Provide the (x, y) coordinate of the cell's center where the given text is located.  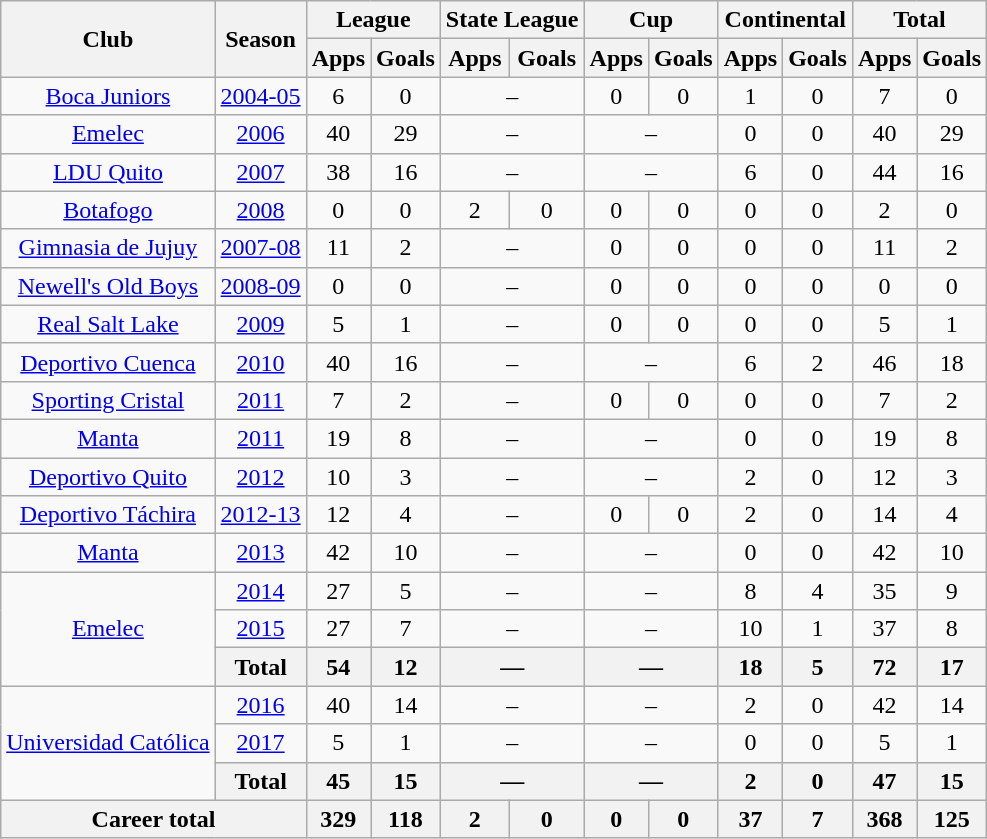
125 (952, 819)
Deportivo Táchira (108, 515)
2017 (260, 743)
2008 (260, 210)
118 (406, 819)
2014 (260, 591)
45 (338, 781)
2012 (260, 477)
LDU Quito (108, 172)
Real Salt Lake (108, 324)
9 (952, 591)
Cup (651, 20)
2006 (260, 134)
Continental (785, 20)
72 (884, 667)
State League (512, 20)
38 (338, 172)
Sporting Cristal (108, 400)
Universidad Católica (108, 743)
44 (884, 172)
368 (884, 819)
Career total (154, 819)
2016 (260, 705)
2009 (260, 324)
54 (338, 667)
2015 (260, 629)
47 (884, 781)
Club (108, 39)
2013 (260, 553)
2007-08 (260, 248)
Deportivo Quito (108, 477)
Deportivo Cuenca (108, 362)
Season (260, 39)
2010 (260, 362)
35 (884, 591)
Newell's Old Boys (108, 286)
17 (952, 667)
2012-13 (260, 515)
2004-05 (260, 96)
329 (338, 819)
2008-09 (260, 286)
Botafogo (108, 210)
46 (884, 362)
2007 (260, 172)
Boca Juniors (108, 96)
League (373, 20)
Gimnasia de Jujuy (108, 248)
